Locate the cell with the specified text and output its [x, y] center coordinate. 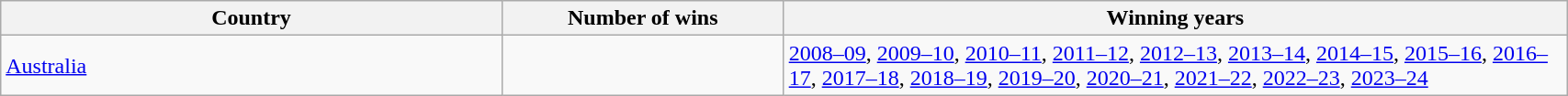
Number of wins [643, 18]
Country [252, 18]
Australia [252, 66]
Winning years [1175, 18]
2008–09, 2009–10, 2010–11, 2011–12, 2012–13, 2013–14, 2014–15, 2015–16, 2016–17, 2017–18, 2018–19, 2019–20, 2020–21, 2021–22, 2022–23, 2023–24 [1175, 66]
